Capture the cell that displays the provided text and extract its [X, Y] central coordinate. 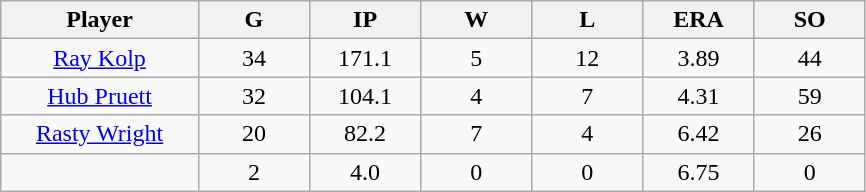
IP [364, 20]
Rasty Wright [100, 134]
G [254, 20]
104.1 [364, 96]
6.75 [698, 172]
Player [100, 20]
4.31 [698, 96]
ERA [698, 20]
34 [254, 58]
82.2 [364, 134]
3.89 [698, 58]
171.1 [364, 58]
W [476, 20]
32 [254, 96]
12 [588, 58]
59 [810, 96]
4.0 [364, 172]
20 [254, 134]
5 [476, 58]
2 [254, 172]
Hub Pruett [100, 96]
SO [810, 20]
44 [810, 58]
6.42 [698, 134]
26 [810, 134]
Ray Kolp [100, 58]
L [588, 20]
